Find where the given text appears and provide that cell's center as (X, Y) coordinate. 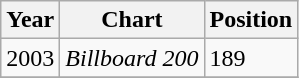
Position (251, 20)
189 (251, 58)
2003 (30, 58)
Billboard 200 (132, 58)
Year (30, 20)
Chart (132, 20)
